Scan for the cell matching the given text and deliver its [X, Y] coordinate at center. 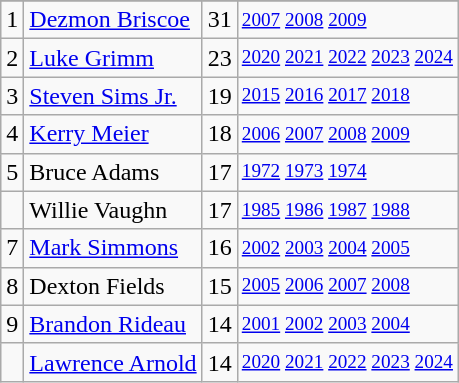
15 [220, 286]
23 [220, 58]
7 [12, 248]
2005 2006 2007 2008 [347, 286]
2015 2016 2017 2018 [347, 96]
2002 2003 2004 2005 [347, 248]
Dezmon Briscoe [113, 20]
2007 2008 2009 [347, 20]
8 [12, 286]
2001 2002 2003 2004 [347, 324]
Mark Simmons [113, 248]
Kerry Meier [113, 134]
9 [12, 324]
Bruce Adams [113, 172]
2006 2007 2008 2009 [347, 134]
Lawrence Arnold [113, 362]
5 [12, 172]
Willie Vaughn [113, 210]
18 [220, 134]
Brandon Rideau [113, 324]
1972 1973 1974 [347, 172]
19 [220, 96]
3 [12, 96]
31 [220, 20]
1 [12, 20]
2 [12, 58]
Luke Grimm [113, 58]
16 [220, 248]
4 [12, 134]
Dexton Fields [113, 286]
1985 1986 1987 1988 [347, 210]
Steven Sims Jr. [113, 96]
